Determine the (X, Y) coordinate at the center of the cell enclosing the given text.  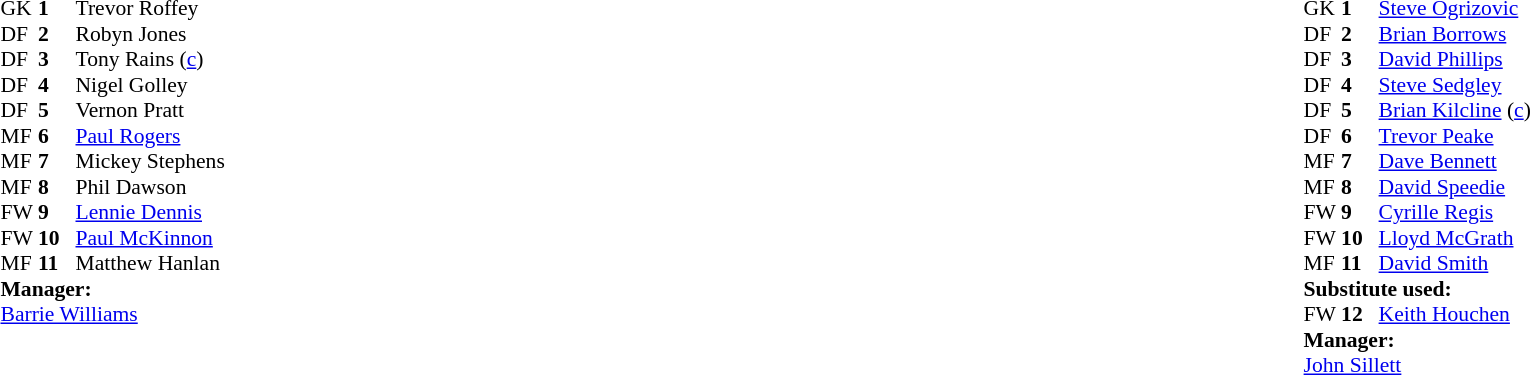
Vernon Pratt (150, 111)
Tony Rains (c) (150, 59)
Robyn Jones (150, 34)
Barrie Williams (112, 315)
Mickey Stephens (150, 161)
Matthew Hanlan (150, 263)
Phil Dawson (150, 187)
Manager: (112, 289)
Paul Rogers (150, 136)
Nigel Golley (150, 85)
12 (1360, 315)
Lennie Dennis (150, 213)
Paul McKinnon (150, 238)
